For the text-containing cell, return its midpoint in (x, y) coordinate format. 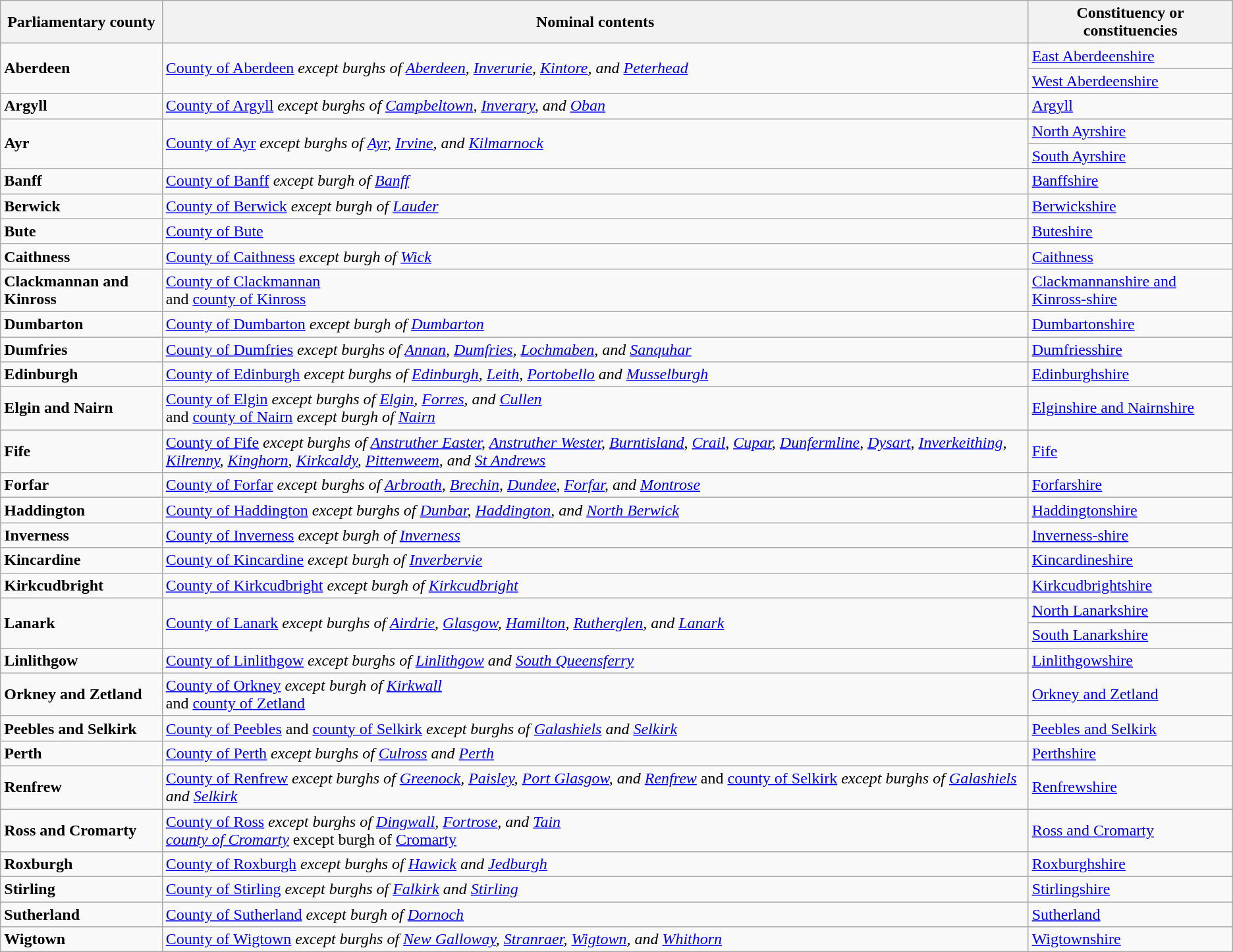
West Aberdeenshire (1130, 81)
County of Peebles and county of Selkirk except burghs of Galashiels and Selkirk (595, 728)
Berwickshire (1130, 206)
County of Elgin except burghs of Elgin, Forres, and Cullen and county of Nairn except burgh of Nairn (595, 408)
Inverness (82, 535)
County of Aberdeen except burghs of Aberdeen, Inverurie, Kintore, and Peterhead (595, 68)
Linlithgowshire (1130, 660)
County of Roxburgh except burghs of Hawick and Jedburgh (595, 864)
Renfrewshire (1130, 787)
County of Lanark except burghs of Airdrie, Glasgow, Hamilton, Rutherglen, and Lanark (595, 623)
County of Linlithgow except burghs of Linlithgow and South Queensferry (595, 660)
Buteshire (1130, 231)
Nominal contents (595, 22)
County of Banff except burgh of Banff (595, 181)
Renfrew (82, 787)
Elginshire and Nairnshire (1130, 408)
Forfar (82, 485)
County of Berwick except burgh of Lauder (595, 206)
Berwick (82, 206)
South Ayrshire (1130, 156)
County of Ayr except burghs of Ayr, Irvine, and Kilmarnock (595, 144)
Stirlingshire (1130, 889)
North Ayrshire (1130, 131)
County of Caithness except burgh of Wick (595, 256)
Forfarshire (1130, 485)
Roxburghshire (1130, 864)
Linlithgow (82, 660)
Dumfries (82, 350)
Wigtown (82, 939)
County of Renfrew except burghs of Greenock, Paisley, Port Glasgow, and Renfrew and county of Selkirk except burghs of Galashiels and Selkirk (595, 787)
County of Dumfries except burghs of Annan, Dumfries, Lochmaben, and Sanquhar (595, 350)
Dumbarton (82, 324)
Constituency or constituencies (1130, 22)
Clackmannanshire and Kinross-shire (1130, 290)
North Lanarkshire (1130, 610)
Dumbartonshire (1130, 324)
County of Orkney except burgh of Kirkwall and county of Zetland (595, 694)
County of Perth except burghs of Culross and Perth (595, 753)
County of Kirkcudbright except burgh of Kirkcudbright (595, 585)
Roxburgh (82, 864)
Clackmannan and Kinross (82, 290)
Perth (82, 753)
Dumfriesshire (1130, 350)
Kincardine (82, 560)
Stirling (82, 889)
Ayr (82, 144)
County of Kincardine except burgh of Inverbervie (595, 560)
County of Clackmannan and county of Kinross (595, 290)
County of Dumbarton except burgh of Dumbarton (595, 324)
Edinburghshire (1130, 375)
Kirkcudbrightshire (1130, 585)
County of Inverness except burgh of Inverness (595, 535)
County of Bute (595, 231)
Parliamentary county (82, 22)
Banff (82, 181)
Elgin and Nairn (82, 408)
Wigtownshire (1130, 939)
County of Stirling except burghs of Falkirk and Stirling (595, 889)
County of Sutherland except burgh of Dornoch (595, 914)
Kincardineshire (1130, 560)
Aberdeen (82, 68)
South Lanarkshire (1130, 635)
County of Haddington except burghs of Dunbar, Haddington, and North Berwick (595, 510)
County of Ross except burghs of Dingwall, Fortrose, and Tain county of Cromarty except burgh of Cromarty (595, 830)
County of Argyll except burghs of Campbeltown, Inverary, and Oban (595, 106)
East Aberdeenshire (1130, 56)
Bute (82, 231)
County of Edinburgh except burghs of Edinburgh, Leith, Portobello and Musselburgh (595, 375)
Banffshire (1130, 181)
Haddingtonshire (1130, 510)
County of Forfar except burghs of Arbroath, Brechin, Dundee, Forfar, and Montrose (595, 485)
County of Wigtown except burghs of New Galloway, Stranraer, Wigtown, and Whithorn (595, 939)
Kirkcudbright (82, 585)
Perthshire (1130, 753)
Lanark (82, 623)
Haddington (82, 510)
Inverness-shire (1130, 535)
Edinburgh (82, 375)
